Output the (X, Y) coordinate of the center of the cell containing the given text.  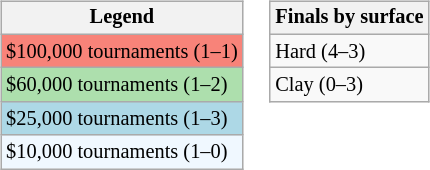
Clay (0–3) (349, 85)
$10,000 tournaments (1–0) (122, 152)
$25,000 tournaments (1–3) (122, 119)
$100,000 tournaments (1–1) (122, 51)
$60,000 tournaments (1–2) (122, 85)
Hard (4–3) (349, 51)
Legend (122, 18)
Finals by surface (349, 18)
